Output the [X, Y] coordinate of the center of the cell containing the given text.  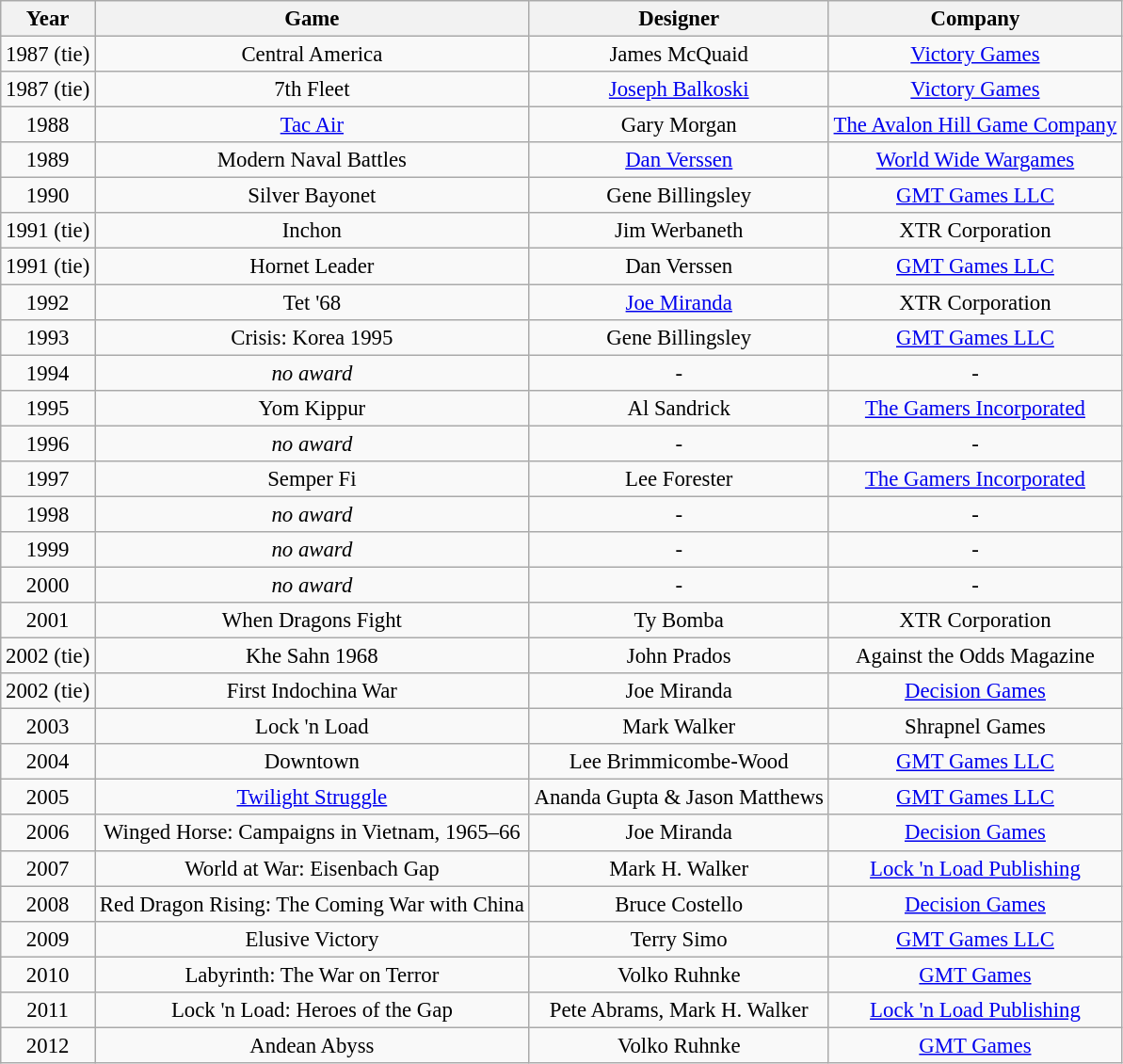
Khe Sahn 1968 [313, 656]
2006 [48, 833]
Mark Walker [679, 727]
2000 [48, 585]
2004 [48, 762]
Andean Abyss [313, 1045]
Yom Kippur [313, 408]
Modern Naval Battles [313, 160]
Joseph Balkoski [679, 89]
1996 [48, 443]
Mark H. Walker [679, 868]
1998 [48, 514]
Game [313, 19]
1994 [48, 373]
1997 [48, 479]
First Indochina War [313, 691]
2007 [48, 868]
2012 [48, 1045]
Gary Morgan [679, 125]
Elusive Victory [313, 939]
Lee Forester [679, 479]
Winged Horse: Campaigns in Vietnam, 1965–66 [313, 833]
Pete Abrams, Mark H. Walker [679, 1010]
Hornet Leader [313, 266]
Downtown [313, 762]
1989 [48, 160]
When Dragons Fight [313, 621]
1988 [48, 125]
1999 [48, 550]
Year [48, 19]
Against the Odds Magazine [975, 656]
Labyrinth: The War on Terror [313, 975]
Twilight Struggle [313, 798]
2011 [48, 1010]
Ty Bomba [679, 621]
1993 [48, 337]
Inchon [313, 231]
7th Fleet [313, 89]
2005 [48, 798]
Tac Air [313, 125]
Crisis: Korea 1995 [313, 337]
2003 [48, 727]
The Avalon Hill Game Company [975, 125]
2001 [48, 621]
Terry Simo [679, 939]
Red Dragon Rising: The Coming War with China [313, 904]
2008 [48, 904]
Al Sandrick [679, 408]
2009 [48, 939]
Lock 'n Load [313, 727]
Lock 'n Load: Heroes of the Gap [313, 1010]
2010 [48, 975]
Silver Bayonet [313, 196]
1992 [48, 302]
Tet '68 [313, 302]
Shrapnel Games [975, 727]
Lee Brimmicombe-Wood [679, 762]
John Prados [679, 656]
World at War: Eisenbach Gap [313, 868]
Jim Werbaneth [679, 231]
Semper Fi [313, 479]
World Wide Wargames [975, 160]
Company [975, 19]
1990 [48, 196]
Bruce Costello [679, 904]
Ananda Gupta & Jason Matthews [679, 798]
1995 [48, 408]
Central America [313, 55]
Designer [679, 19]
James McQuaid [679, 55]
